For the text-containing cell, return its midpoint in (X, Y) coordinate format. 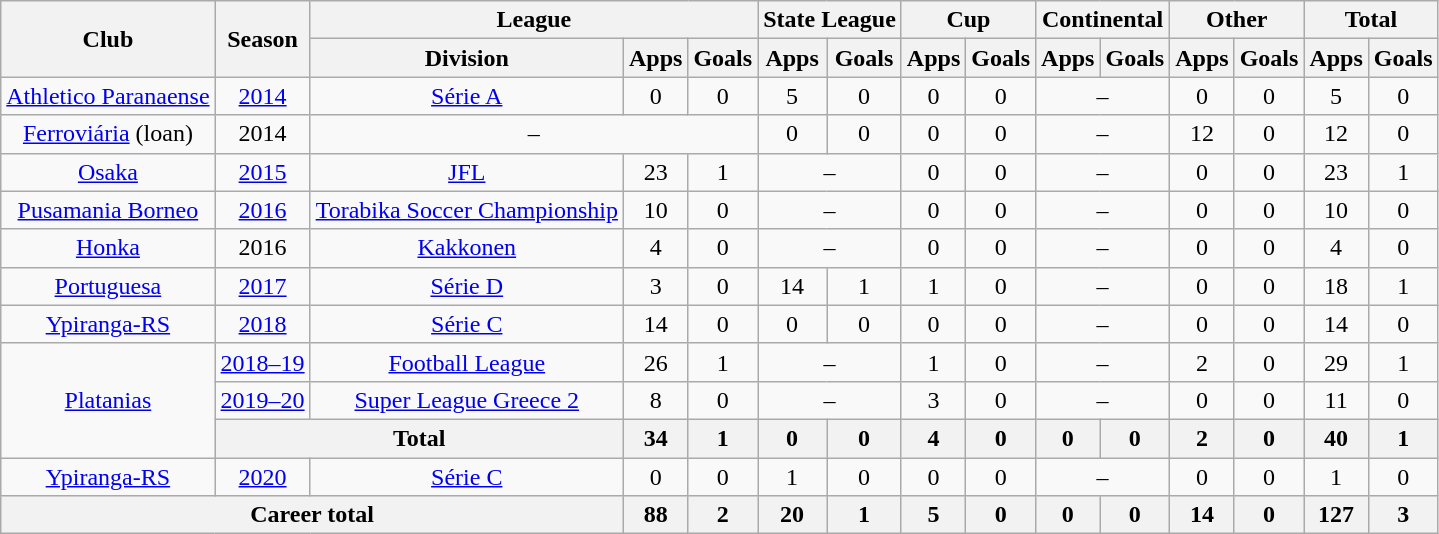
20 (792, 515)
JFL (466, 172)
Platanias (108, 400)
34 (655, 438)
Club (108, 39)
40 (1336, 438)
Kakkonen (466, 248)
2018 (262, 324)
127 (1336, 515)
Cup (968, 20)
2018–19 (262, 362)
2020 (262, 477)
2017 (262, 286)
11 (1336, 400)
88 (655, 515)
Athletico Paranaense (108, 96)
State League (830, 20)
2015 (262, 172)
Torabika Soccer Championship (466, 210)
8 (655, 400)
Super League Greece 2 (466, 400)
Ferroviária (loan) (108, 134)
18 (1336, 286)
Other (1237, 20)
26 (655, 362)
Season (262, 39)
Honka (108, 248)
Osaka (108, 172)
29 (1336, 362)
Série D (466, 286)
Pusamania Borneo (108, 210)
Career total (312, 515)
Continental (1103, 20)
League (534, 20)
Football League (466, 362)
Portuguesa (108, 286)
Division (466, 58)
Série A (466, 96)
2019–20 (262, 400)
